Provide the [X, Y] coordinate of the cell's center where the given text is located.  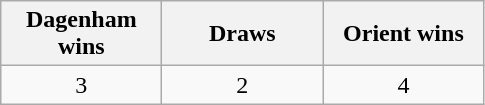
Orient wins [404, 34]
3 [82, 85]
Dagenham wins [82, 34]
Draws [242, 34]
2 [242, 85]
4 [404, 85]
